Identify which cell holds the provided text, then report its (X, Y) central coordinate. 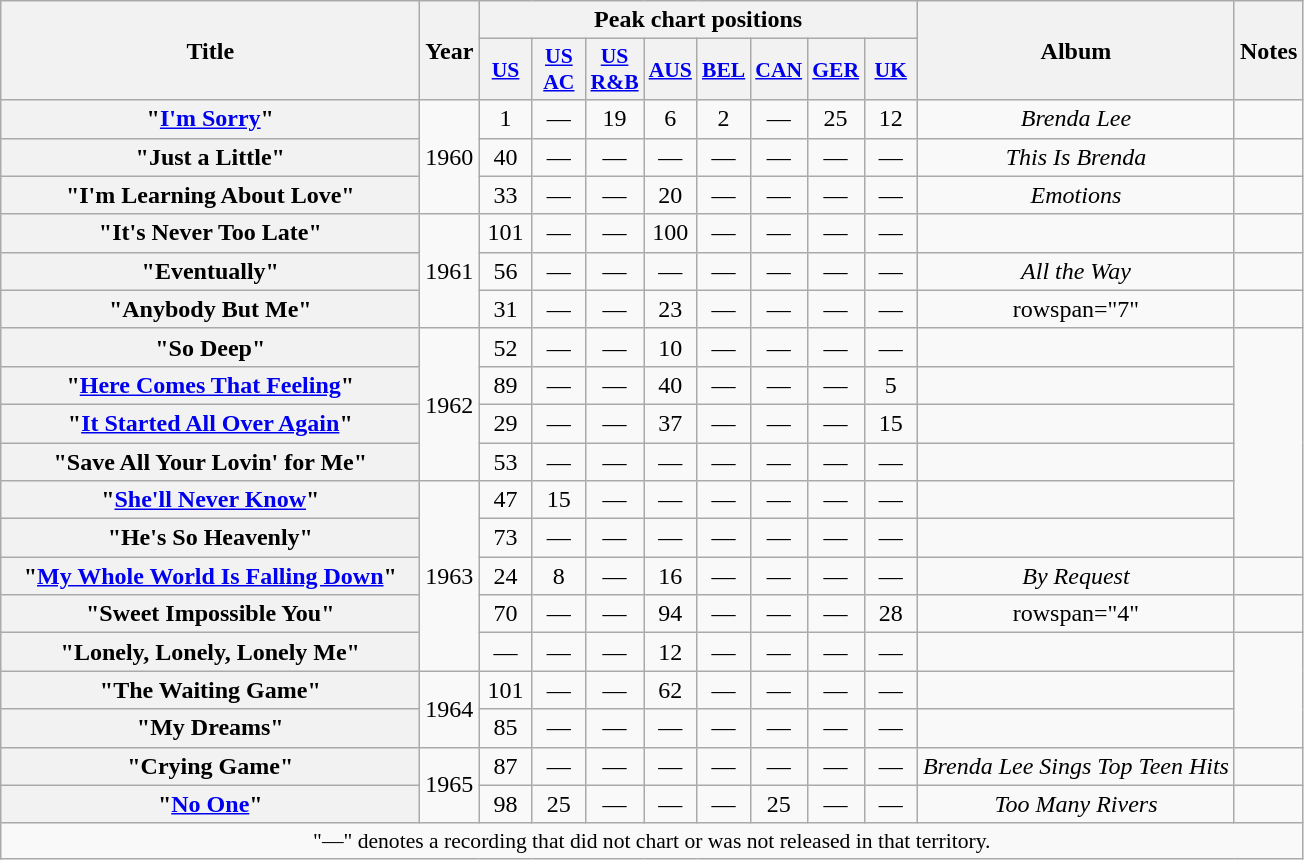
1961 (450, 271)
2 (724, 119)
53 (506, 461)
"I'm Learning About Love" (210, 195)
20 (670, 195)
52 (506, 347)
AUS (670, 70)
47 (506, 500)
98 (506, 804)
Too Many Rivers (1076, 804)
"Anybody But Me" (210, 309)
rowspan="4" (1076, 614)
85 (506, 728)
"My Whole World Is Falling Down" (210, 576)
"Just a Little" (210, 157)
rowspan="7" (1076, 309)
"So Deep" (210, 347)
UK (890, 70)
1 (506, 119)
All the Way (1076, 271)
8 (558, 576)
BEL (724, 70)
"—" denotes a recording that did not chart or was not released in that territory. (652, 841)
"Eventually" (210, 271)
CAN (778, 70)
5 (890, 385)
Notes (1268, 50)
GER (836, 70)
1962 (450, 404)
"Crying Game" (210, 766)
6 (670, 119)
US AC (558, 70)
"It Started All Over Again" (210, 423)
29 (506, 423)
"I'm Sorry" (210, 119)
62 (670, 690)
94 (670, 614)
37 (670, 423)
19 (615, 119)
Title (210, 50)
"No One" (210, 804)
"The Waiting Game" (210, 690)
Album (1076, 50)
US (506, 70)
33 (506, 195)
73 (506, 538)
Emotions (1076, 195)
"Lonely, Lonely, Lonely Me" (210, 652)
"My Dreams" (210, 728)
This Is Brenda (1076, 157)
24 (506, 576)
Brenda Lee (1076, 119)
89 (506, 385)
Brenda Lee Sings Top Teen Hits (1076, 766)
1964 (450, 709)
"He's So Heavenly" (210, 538)
23 (670, 309)
"It's Never Too Late" (210, 233)
Peak chart positions (698, 20)
"Sweet Impossible You" (210, 614)
56 (506, 271)
By Request (1076, 576)
1960 (450, 157)
Year (450, 50)
10 (670, 347)
87 (506, 766)
16 (670, 576)
28 (890, 614)
"Save All Your Lovin' for Me" (210, 461)
70 (506, 614)
"She'll Never Know" (210, 500)
31 (506, 309)
USR&B (615, 70)
"Here Comes That Feeling" (210, 385)
1963 (450, 576)
1965 (450, 785)
100 (670, 233)
